Determine the (x, y) coordinate at the center of the cell enclosing the given text.  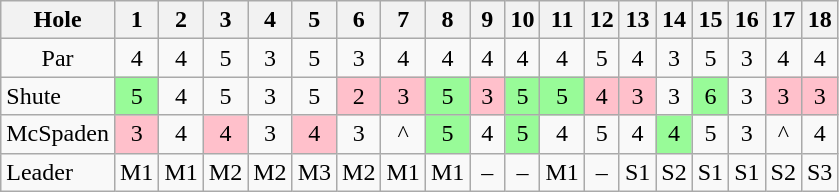
1 (136, 20)
9 (488, 20)
13 (637, 20)
Shute (58, 96)
14 (674, 20)
S3 (819, 172)
10 (522, 20)
Par (58, 58)
16 (747, 20)
M3 (314, 172)
18 (819, 20)
11 (562, 20)
12 (602, 20)
7 (403, 20)
17 (783, 20)
Hole (58, 20)
15 (710, 20)
McSpaden (58, 134)
Leader (58, 172)
8 (447, 20)
